Provide the (X, Y) coordinate of the cell's center where the given text is located.  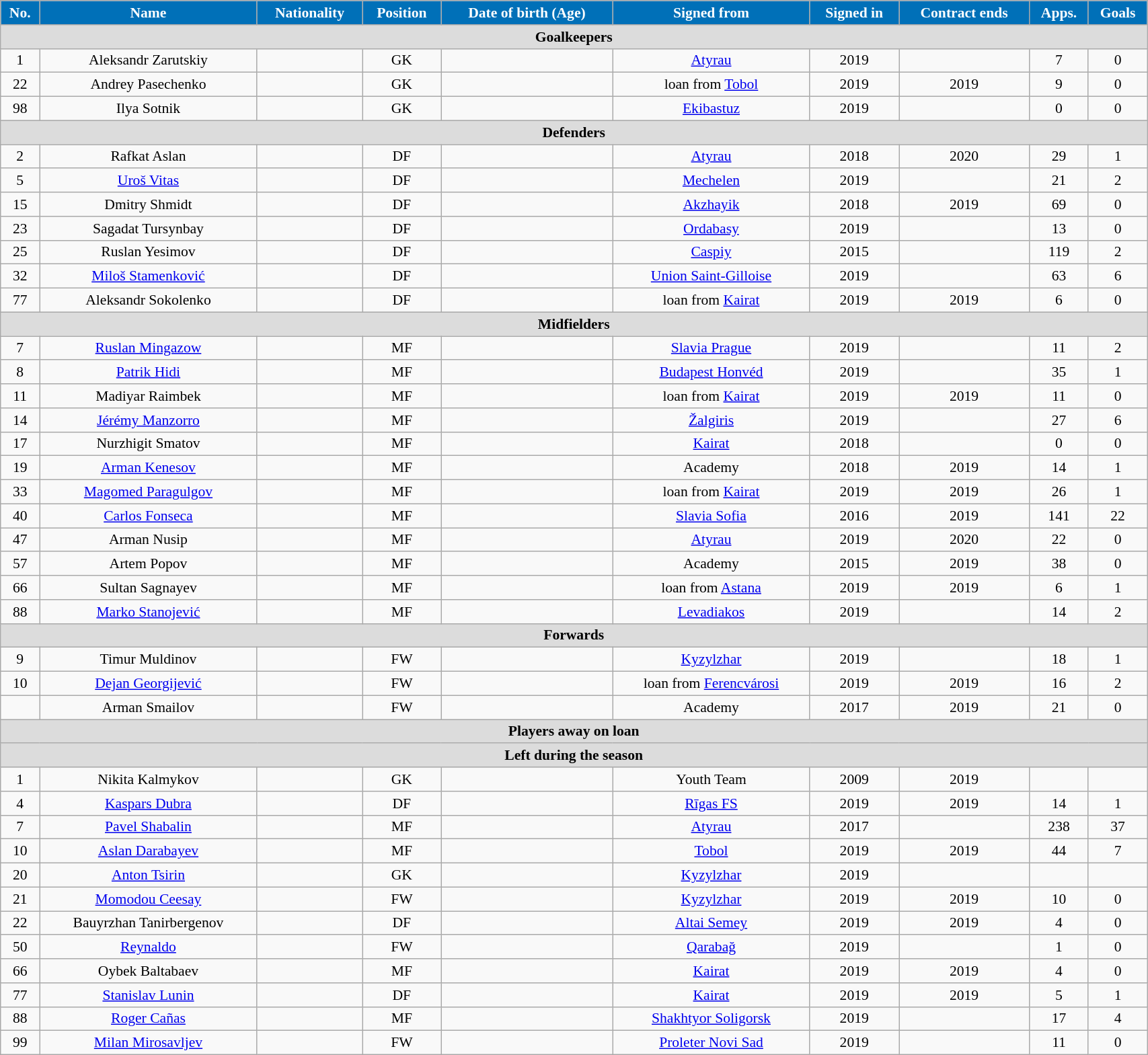
Bauyrzhan Tanirbergenov (148, 923)
141 (1059, 516)
Nurzhigit Smatov (148, 444)
57 (20, 564)
Position (402, 13)
Ekibastuz (712, 109)
15 (20, 204)
Name (148, 13)
20 (20, 875)
33 (20, 492)
Left during the season (574, 756)
47 (20, 540)
Dmitry Shmidt (148, 204)
Uroš Vitas (148, 181)
Carlos Fonseca (148, 516)
Sultan Sagnayev (148, 588)
Tobol (712, 851)
Magomed Paragulgov (148, 492)
25 (20, 252)
Budapest Honvéd (712, 373)
Defenders (574, 132)
37 (1118, 827)
Timur Muldinov (148, 660)
loan from Ferencvárosi (712, 684)
Aleksandr Sokolenko (148, 301)
99 (20, 1043)
Ordabasy (712, 229)
Roger Cañas (148, 1019)
Goals (1118, 13)
loan from Tobol (712, 85)
Union Saint-Gilloise (712, 276)
Midfielders (574, 324)
19 (20, 468)
Oybek Baltabaev (148, 971)
Ilya Sotnik (148, 109)
Anton Tsirin (148, 875)
40 (20, 516)
Slavia Prague (712, 348)
Date of birth (Age) (527, 13)
2009 (854, 779)
Jérémy Manzorro (148, 420)
Reynaldo (148, 947)
2016 (854, 516)
13 (1059, 229)
Aleksandr Zarutskiy (148, 61)
Artem Popov (148, 564)
No. (20, 13)
Arman Nusip (148, 540)
Miloš Stamenković (148, 276)
Patrik Hidi (148, 373)
Caspiy (712, 252)
Altai Semey (712, 923)
Apps. (1059, 13)
119 (1059, 252)
Shakhtyor Soligorsk (712, 1019)
Kaspars Dubra (148, 804)
35 (1059, 373)
Levadiakos (712, 612)
50 (20, 947)
Nationality (309, 13)
Akzhayik (712, 204)
32 (20, 276)
loan from Astana (712, 588)
Andrey Pasechenko (148, 85)
Arman Kenesov (148, 468)
23 (20, 229)
Aslan Darabayev (148, 851)
Contract ends (964, 13)
Youth Team (712, 779)
Dejan Georgijević (148, 684)
238 (1059, 827)
69 (1059, 204)
Rafkat Aslan (148, 157)
38 (1059, 564)
Slavia Sofia (712, 516)
Madiyar Raimbek (148, 396)
44 (1059, 851)
Players away on loan (574, 732)
Qarabağ (712, 947)
Sagadat Tursynbay (148, 229)
Proleter Novi Sad (712, 1043)
Žalgiris (712, 420)
27 (1059, 420)
Marko Stanojević (148, 612)
98 (20, 109)
Goalkeepers (574, 37)
Ruslan Mingazow (148, 348)
Nikita Kalmykov (148, 779)
Signed in (854, 13)
Mechelen (712, 181)
63 (1059, 276)
8 (20, 373)
Pavel Shabalin (148, 827)
Ruslan Yesimov (148, 252)
26 (1059, 492)
Signed from (712, 13)
Arman Smailov (148, 707)
16 (1059, 684)
Momodou Ceesay (148, 899)
Forwards (574, 635)
Rīgas FS (712, 804)
29 (1059, 157)
Stanislav Lunin (148, 995)
Milan Mirosavljev (148, 1043)
18 (1059, 660)
